Scan for the cell matching the given text and deliver its (X, Y) coordinate at center. 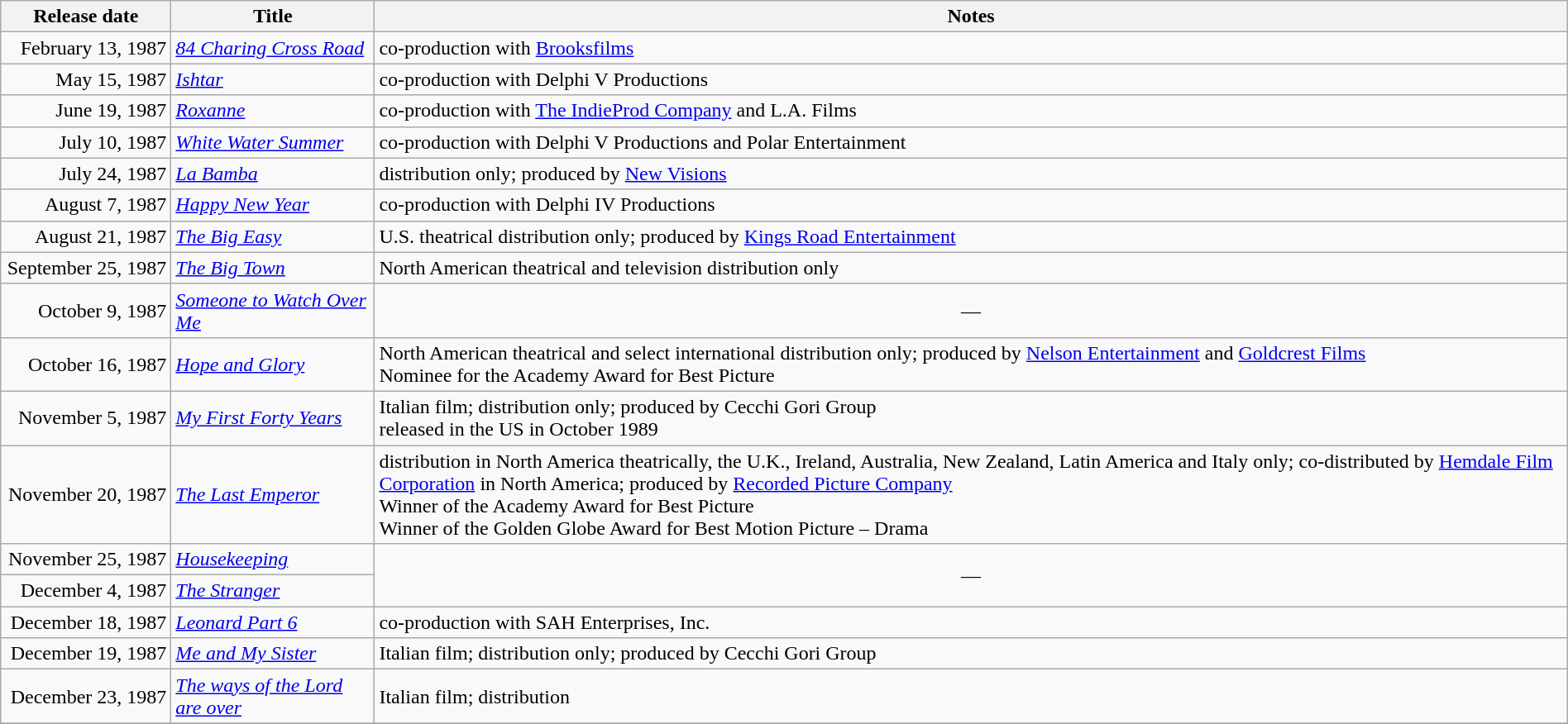
Italian film; distribution only; produced by Cecchi Gori Group (971, 654)
June 19, 1987 (86, 111)
co-production with Delphi IV Productions (971, 205)
August 21, 1987 (86, 236)
co-production with Delphi V Productions (971, 79)
Italian film; distribution only; produced by Cecchi Gori Groupreleased in the US in October 1989 (971, 418)
October 9, 1987 (86, 311)
Notes (971, 17)
Roxanne (273, 111)
September 25, 1987 (86, 268)
February 13, 1987 (86, 48)
Someone to Watch Over Me (273, 311)
The Big Easy (273, 236)
co-production with SAH Enterprises, Inc. (971, 622)
Leonard Part 6 (273, 622)
The ways of the Lord are over (273, 696)
November 25, 1987 (86, 560)
August 7, 1987 (86, 205)
The Big Town (273, 268)
La Bamba (273, 174)
Release date (86, 17)
North American theatrical and television distribution only (971, 268)
co-production with The IndieProd Company and L.A. Films (971, 111)
November 5, 1987 (86, 418)
distribution only; produced by New Visions (971, 174)
Italian film; distribution (971, 696)
Happy New Year (273, 205)
Housekeeping (273, 560)
July 10, 1987 (86, 142)
Hope and Glory (273, 364)
U.S. theatrical distribution only; produced by Kings Road Entertainment (971, 236)
84 Charing Cross Road (273, 48)
co-production with Brooksfilms (971, 48)
November 20, 1987 (86, 494)
My First Forty Years (273, 418)
December 23, 1987 (86, 696)
co-production with Delphi V Productions and Polar Entertainment (971, 142)
The Last Emperor (273, 494)
October 16, 1987 (86, 364)
Ishtar (273, 79)
White Water Summer (273, 142)
Me and My Sister (273, 654)
December 18, 1987 (86, 622)
The Stranger (273, 591)
July 24, 1987 (86, 174)
May 15, 1987 (86, 79)
December 19, 1987 (86, 654)
Title (273, 17)
December 4, 1987 (86, 591)
